Locate the cell with the specified text and output its (x, y) center coordinate. 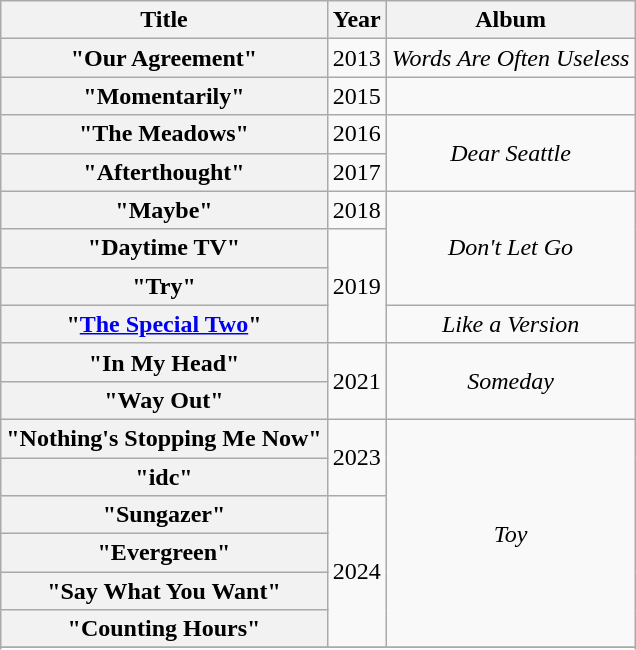
"Afterthought" (164, 172)
Title (164, 20)
"The Special Two" (164, 324)
2021 (356, 381)
Album (510, 20)
"Evergreen" (164, 553)
"In My Head" (164, 362)
Someday (510, 381)
Like a Version (510, 324)
Toy (510, 533)
2017 (356, 172)
2018 (356, 210)
Don't Let Go (510, 248)
"Daytime TV" (164, 248)
"Way Out" (164, 400)
"Our Agreement" (164, 58)
"Say What You Want" (164, 591)
"Try" (164, 286)
2016 (356, 134)
"The Meadows" (164, 134)
Dear Seattle (510, 153)
"Counting Hours" (164, 629)
"Momentarily" (164, 96)
"Sungazer" (164, 515)
"idc" (164, 477)
2023 (356, 457)
2015 (356, 96)
Words Are Often Useless (510, 58)
2013 (356, 58)
"Maybe" (164, 210)
"Nothing's Stopping Me Now" (164, 438)
2019 (356, 286)
2024 (356, 572)
Year (356, 20)
